Output the [X, Y] coordinate of the center of the cell containing the given text.  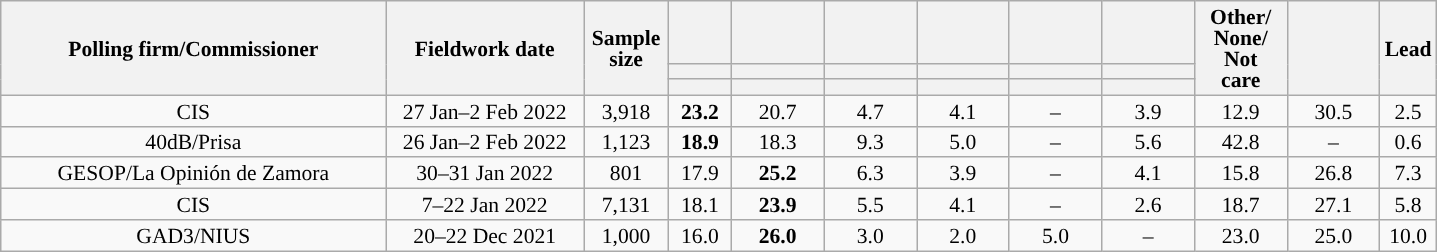
GAD3/NIUS [194, 236]
4.7 [870, 110]
18.7 [1240, 204]
5.5 [870, 204]
27 Jan–2 Feb 2022 [485, 110]
801 [626, 174]
30.5 [1334, 110]
1,000 [626, 236]
GESOP/La Opinión de Zamora [194, 174]
3.0 [870, 236]
26.0 [778, 236]
40dB/Prisa [194, 142]
20.7 [778, 110]
7,131 [626, 204]
2.6 [1148, 204]
23.2 [700, 110]
0.6 [1408, 142]
1,123 [626, 142]
18.9 [700, 142]
Polling firm/Commissioner [194, 48]
10.0 [1408, 236]
9.3 [870, 142]
7.3 [1408, 174]
26 Jan–2 Feb 2022 [485, 142]
2.0 [962, 236]
23.0 [1240, 236]
30–31 Jan 2022 [485, 174]
Other/None/Notcare [1240, 48]
18.3 [778, 142]
42.8 [1240, 142]
5.6 [1148, 142]
15.8 [1240, 174]
12.9 [1240, 110]
Sample size [626, 48]
25.2 [778, 174]
5.8 [1408, 204]
2.5 [1408, 110]
26.8 [1334, 174]
16.0 [700, 236]
Lead [1408, 48]
25.0 [1334, 236]
Fieldwork date [485, 48]
7–22 Jan 2022 [485, 204]
6.3 [870, 174]
23.9 [778, 204]
27.1 [1334, 204]
17.9 [700, 174]
3,918 [626, 110]
18.1 [700, 204]
20–22 Dec 2021 [485, 236]
